Detect which cell encompasses the target text, then output its [x, y] center coordinate. 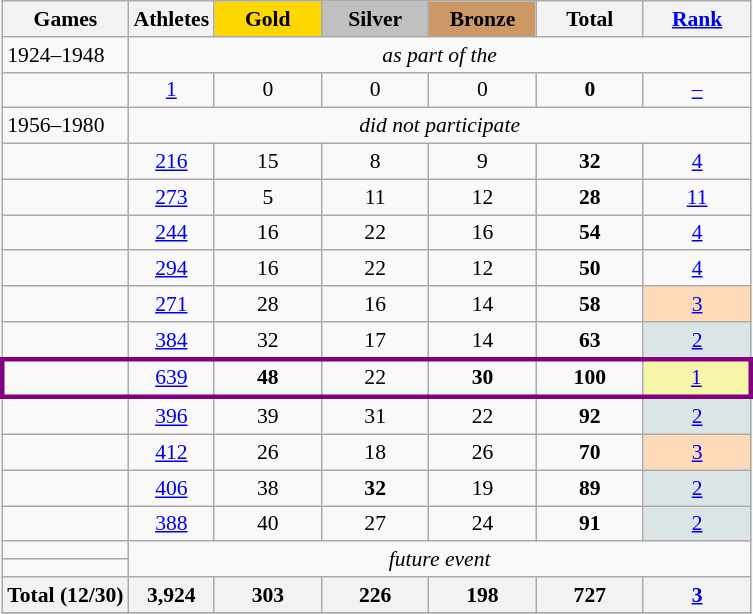
Rank [696, 19]
727 [590, 595]
244 [172, 233]
38 [268, 488]
406 [172, 488]
Silver [374, 19]
18 [374, 453]
271 [172, 304]
9 [482, 162]
226 [374, 595]
24 [482, 524]
30 [482, 378]
91 [590, 524]
8 [374, 162]
did not participate [440, 126]
384 [172, 340]
future event [440, 560]
388 [172, 524]
31 [374, 416]
216 [172, 162]
3,924 [172, 595]
as part of the [440, 55]
273 [172, 197]
Athletes [172, 19]
70 [590, 453]
Gold [268, 19]
17 [374, 340]
– [696, 90]
412 [172, 453]
48 [268, 378]
1924–1948 [65, 55]
198 [482, 595]
54 [590, 233]
40 [268, 524]
5 [268, 197]
27 [374, 524]
58 [590, 304]
Total (12/30) [65, 595]
50 [590, 269]
303 [268, 595]
15 [268, 162]
92 [590, 416]
Bronze [482, 19]
1956–1980 [65, 126]
63 [590, 340]
19 [482, 488]
Games [65, 19]
39 [268, 416]
294 [172, 269]
100 [590, 378]
Total [590, 19]
639 [172, 378]
396 [172, 416]
89 [590, 488]
